Detect which cell encompasses the target text, then output its [x, y] center coordinate. 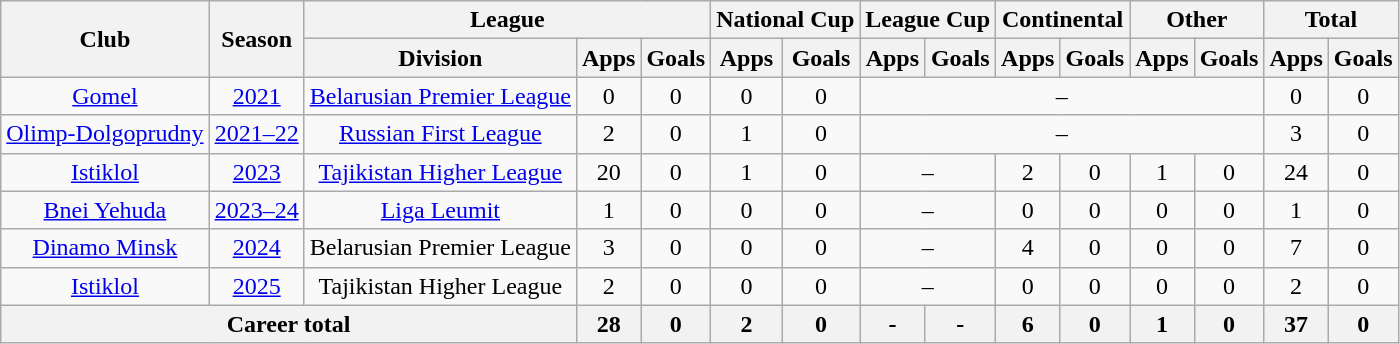
Bnei Yehuda [105, 210]
League Cup [928, 20]
2021–22 [256, 134]
Other [1197, 20]
Career total [289, 324]
Olimp-Dolgoprudny [105, 134]
28 [608, 324]
2023 [256, 172]
Continental [1063, 20]
Club [105, 39]
Total [1331, 20]
7 [1296, 248]
Russian First League [440, 134]
2024 [256, 248]
National Cup [786, 20]
2023–24 [256, 210]
20 [608, 172]
2021 [256, 96]
6 [1028, 324]
Season [256, 39]
2025 [256, 286]
4 [1028, 248]
37 [1296, 324]
Dinamo Minsk [105, 248]
24 [1296, 172]
Division [440, 58]
Liga Leumit [440, 210]
Gomel [105, 96]
League [507, 20]
